Locate the cell with the specified text and output its (X, Y) center coordinate. 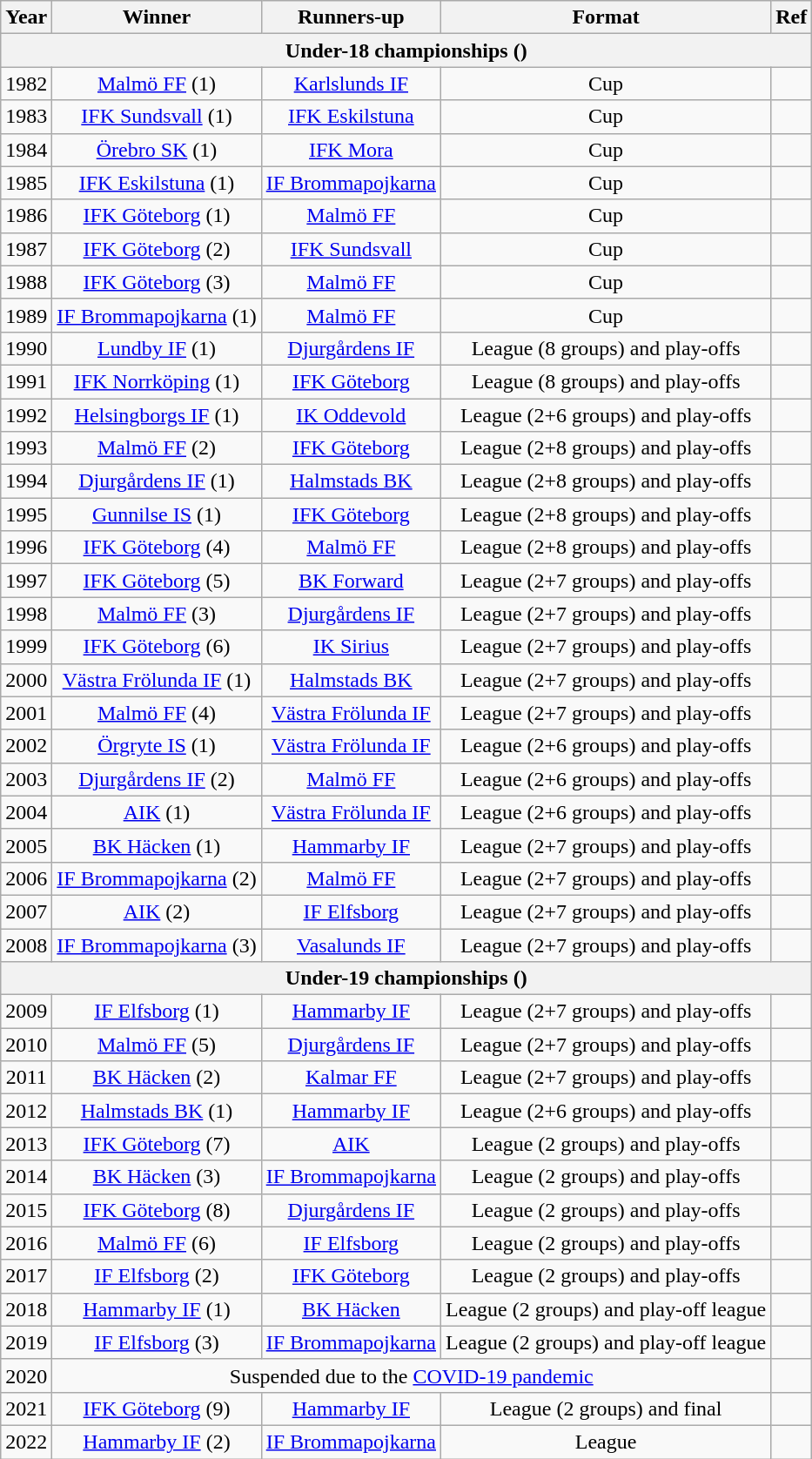
1992 (26, 415)
BK Häcken (3) (157, 1177)
League (606, 1442)
Malmö FF (3) (157, 614)
1993 (26, 448)
IFK Norrköping (1) (157, 381)
2021 (26, 1409)
IFK Eskilstuna (1) (157, 183)
2014 (26, 1177)
1999 (26, 647)
IFK Göteborg (3) (157, 282)
IF Elfsborg (1) (157, 1012)
IF Elfsborg (2) (157, 1276)
AIK (2) (157, 911)
Year (26, 17)
IF Brommapojkarna (3) (157, 945)
BK Häcken (1) (157, 845)
1986 (26, 216)
IFK Sundsvall (351, 249)
1984 (26, 150)
Karlslunds IF (351, 84)
Suspended due to the COVID-19 pandemic (412, 1375)
Malmö FF (5) (157, 1045)
2008 (26, 945)
Hammarby IF (1) (157, 1309)
Under-19 championships () (406, 978)
Djurgårdens IF (1) (157, 481)
2013 (26, 1144)
IFK Göteborg (4) (157, 548)
IFK Göteborg (2) (157, 249)
2001 (26, 713)
2010 (26, 1045)
IK Sirius (351, 647)
Under-18 championships () (406, 50)
IFK Göteborg (1) (157, 216)
Ref (792, 17)
BK Häcken (2) (157, 1078)
Örebro SK (1) (157, 150)
1983 (26, 117)
IFK Göteborg (7) (157, 1144)
Lundby IF (1) (157, 348)
Kalmar FF (351, 1078)
Hammarby IF (2) (157, 1442)
2011 (26, 1078)
1996 (26, 548)
2005 (26, 845)
Djurgårdens IF (2) (157, 779)
2004 (26, 812)
1982 (26, 84)
2009 (26, 1012)
2018 (26, 1309)
IFK Göteborg (9) (157, 1409)
IFK Eskilstuna (351, 117)
IFK Göteborg (6) (157, 647)
2020 (26, 1375)
IF Brommapojkarna (2) (157, 878)
1994 (26, 481)
Helsingborgs IF (1) (157, 415)
2015 (26, 1210)
Västra Frölunda IF (1) (157, 680)
League (2 groups) and final (606, 1409)
2003 (26, 779)
Malmö FF (1) (157, 84)
IF Brommapojkarna (1) (157, 315)
IFK Göteborg (8) (157, 1210)
IK Oddevold (351, 415)
2019 (26, 1342)
Malmö FF (2) (157, 448)
IFK Mora (351, 150)
Malmö FF (6) (157, 1243)
1988 (26, 282)
2007 (26, 911)
Format (606, 17)
AIK (351, 1144)
Halmstads BK (1) (157, 1111)
AIK (1) (157, 812)
Malmö FF (4) (157, 713)
1995 (26, 514)
Örgryte IS (1) (157, 746)
Winner (157, 17)
2022 (26, 1442)
IFK Göteborg (5) (157, 581)
2002 (26, 746)
2017 (26, 1276)
1985 (26, 183)
2000 (26, 680)
BK Forward (351, 581)
2016 (26, 1243)
1998 (26, 614)
2012 (26, 1111)
1991 (26, 381)
Vasalunds IF (351, 945)
IFK Sundsvall (1) (157, 117)
2006 (26, 878)
1987 (26, 249)
1990 (26, 348)
Gunnilse IS (1) (157, 514)
BK Häcken (351, 1309)
IF Elfsborg (3) (157, 1342)
1997 (26, 581)
1989 (26, 315)
Runners-up (351, 17)
